Capture the cell that displays the provided text and extract its (x, y) central coordinate. 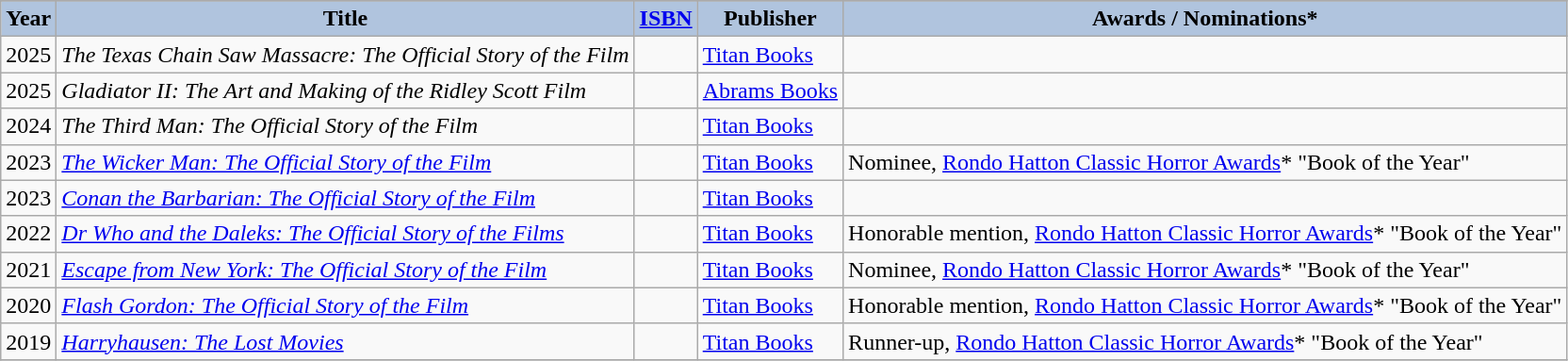
2024 (28, 126)
Awards / Nominations* (1205, 19)
Year (28, 19)
Publisher (770, 19)
Escape from New York: The Official Story of the Film (345, 270)
Runner-up, Rondo Hatton Classic Horror Awards* "Book of the Year" (1205, 341)
Title (345, 19)
Flash Gordon: The Official Story of the Film (345, 305)
2021 (28, 270)
The Texas Chain Saw Massacre: The Official Story of the Film (345, 55)
Harryhausen: The Lost Movies (345, 341)
Abrams Books (770, 90)
Dr Who and the Daleks: The Official Story of the Films (345, 234)
The Third Man: The Official Story of the Film (345, 126)
2020 (28, 305)
Gladiator II: The Art and Making of the Ridley Scott Film (345, 90)
2019 (28, 341)
ISBN (665, 19)
Conan the Barbarian: The Official Story of the Film (345, 198)
The Wicker Man: The Official Story of the Film (345, 162)
2022 (28, 234)
